Determine the [x, y] coordinate at the center of the cell enclosing the given text.  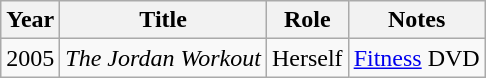
The Jordan Workout [164, 58]
Herself [307, 58]
Fitness DVD [416, 58]
Year [30, 20]
Title [164, 20]
Notes [416, 20]
2005 [30, 58]
Role [307, 20]
